Return (x, y) of the center of cell containing provided text 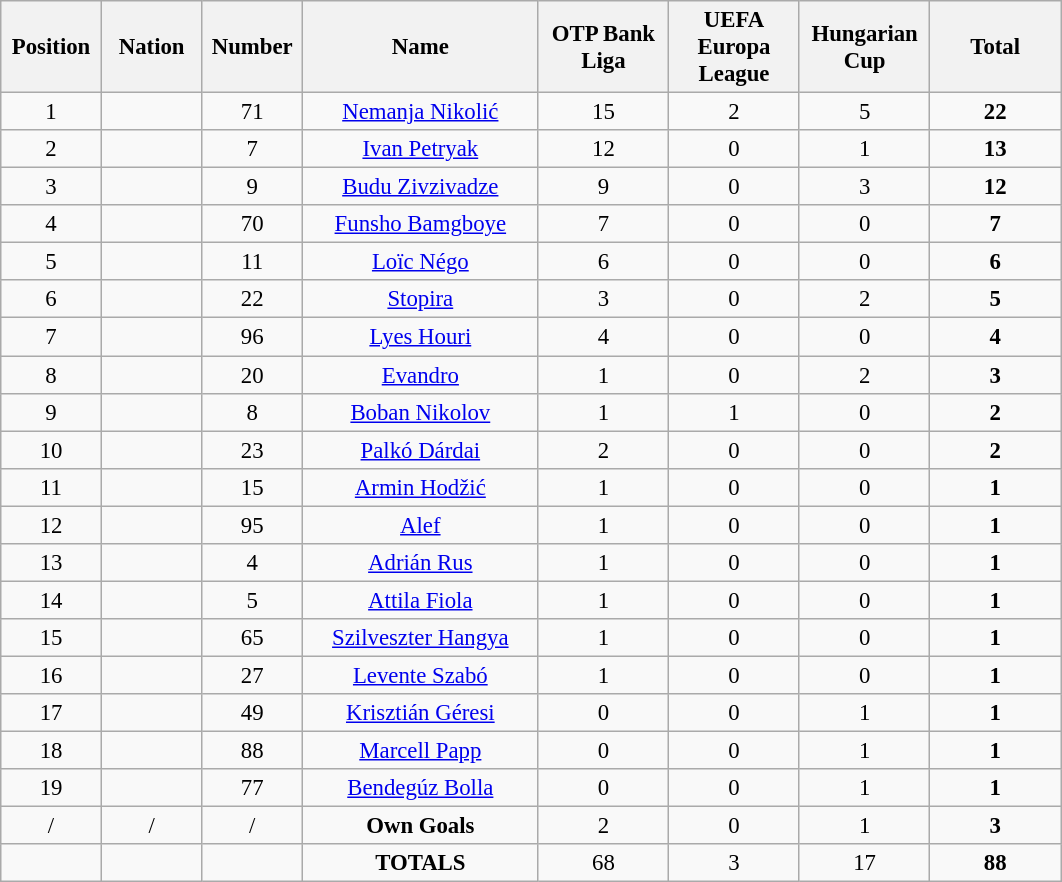
19 (52, 788)
Budu Zivzivadze (421, 187)
Marcell Papp (421, 751)
23 (252, 450)
96 (252, 337)
Nemanja Nikolić (421, 112)
14 (52, 600)
Armin Hodžić (421, 487)
Adrián Rus (421, 563)
77 (252, 788)
20 (252, 375)
10 (52, 450)
Lyes Houri (421, 337)
Boban Nikolov (421, 412)
Palkó Dárdai (421, 450)
Szilveszter Hangya (421, 638)
Funsho Bamgboye (421, 224)
68 (604, 863)
71 (252, 112)
Own Goals (421, 826)
Alef (421, 525)
95 (252, 525)
Stopira (421, 299)
49 (252, 713)
Krisztián Géresi (421, 713)
Evandro (421, 375)
TOTALS (421, 863)
Name (421, 47)
Nation (152, 47)
Levente Szabó (421, 675)
Ivan Petryak (421, 149)
Attila Fiola (421, 600)
Position (52, 47)
65 (252, 638)
Number (252, 47)
27 (252, 675)
OTP Bank Liga (604, 47)
70 (252, 224)
18 (52, 751)
Hungarian Cup (864, 47)
Total (996, 47)
Loïc Négo (421, 262)
UEFA Europa League (734, 47)
Bendegúz Bolla (421, 788)
16 (52, 675)
